Output the [x, y] coordinate of the center of the cell containing the given text.  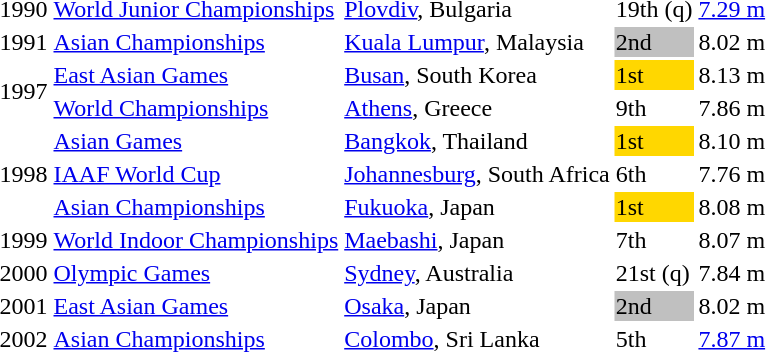
Johannesburg, South Africa [478, 174]
Kuala Lumpur, Malaysia [478, 42]
Asian Games [196, 141]
Olympic Games [196, 273]
World Indoor Championships [196, 240]
Osaka, Japan [478, 306]
9th [654, 108]
Sydney, Australia [478, 273]
21st (q) [654, 273]
Fukuoka, Japan [478, 207]
Bangkok, Thailand [478, 141]
Maebashi, Japan [478, 240]
6th [654, 174]
World Championships [196, 108]
Athens, Greece [478, 108]
7th [654, 240]
Busan, South Korea [478, 75]
IAAF World Cup [196, 174]
